Pinpoint the cell where the given text exists, returning its [x, y] midpoint coordinate. 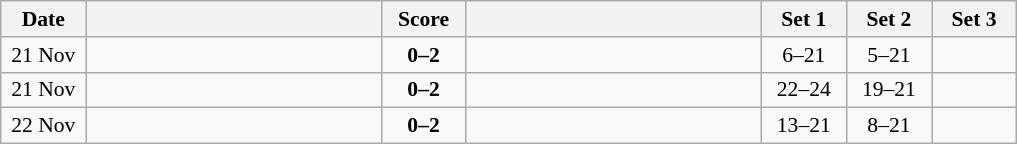
19–21 [888, 90]
Set 1 [804, 19]
Date [44, 19]
Set 3 [974, 19]
22–24 [804, 90]
8–21 [888, 126]
Set 2 [888, 19]
22 Nov [44, 126]
13–21 [804, 126]
5–21 [888, 55]
Score [424, 19]
6–21 [804, 55]
